From the cell containing the given text, extract its center point as (X, Y) coordinate. 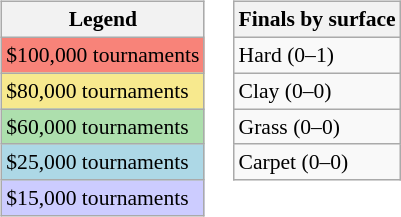
Clay (0–0) (318, 91)
Grass (0–0) (318, 127)
$100,000 tournaments (102, 55)
$25,000 tournaments (102, 162)
Finals by surface (318, 20)
Carpet (0–0) (318, 162)
Legend (102, 20)
$80,000 tournaments (102, 91)
Hard (0–1) (318, 55)
$60,000 tournaments (102, 127)
$15,000 tournaments (102, 198)
